From the cell containing the given text, extract its center point as (x, y) coordinate. 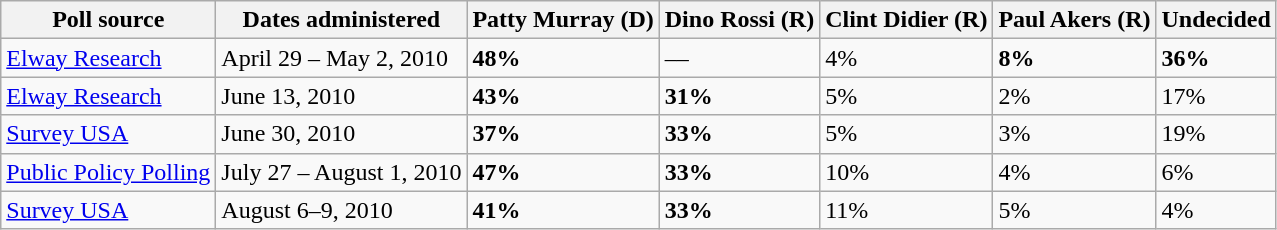
2% (1074, 96)
31% (739, 96)
37% (563, 134)
41% (563, 210)
3% (1074, 134)
–– (739, 58)
Undecided (1216, 20)
8% (1074, 58)
Dates administered (342, 20)
Dino Rossi (R) (739, 20)
10% (906, 172)
11% (906, 210)
April 29 – May 2, 2010 (342, 58)
Paul Akers (R) (1074, 20)
43% (563, 96)
17% (1216, 96)
6% (1216, 172)
August 6–9, 2010 (342, 210)
Clint Didier (R) (906, 20)
19% (1216, 134)
48% (563, 58)
July 27 – August 1, 2010 (342, 172)
Poll source (108, 20)
Public Policy Polling (108, 172)
June 30, 2010 (342, 134)
36% (1216, 58)
June 13, 2010 (342, 96)
47% (563, 172)
Patty Murray (D) (563, 20)
